Capture the cell that displays the provided text and extract its (X, Y) central coordinate. 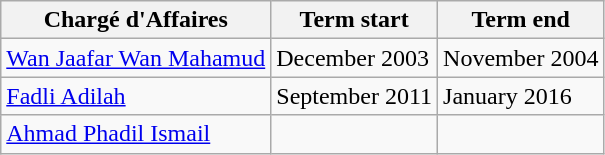
December 2003 (354, 58)
Term start (354, 20)
November 2004 (521, 58)
Fadli Adilah (136, 96)
September 2011 (354, 96)
Term end (521, 20)
Wan Jaafar Wan Mahamud (136, 58)
Chargé d'Affaires (136, 20)
January 2016 (521, 96)
Ahmad Phadil Ismail (136, 134)
